Pinpoint the cell where the given text exists, returning its [x, y] midpoint coordinate. 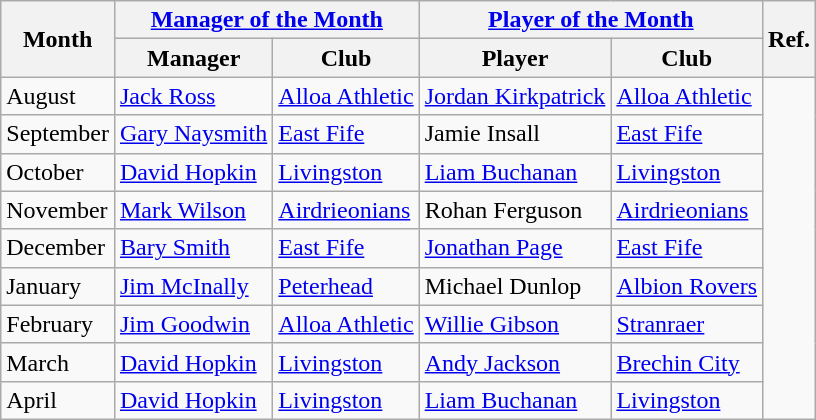
Rohan Ferguson [515, 210]
Michael Dunlop [515, 286]
September [58, 134]
Month [58, 39]
Gary Naysmith [193, 134]
Mark Wilson [193, 210]
October [58, 172]
February [58, 324]
Manager of the Month [266, 20]
Brechin City [687, 362]
Jack Ross [193, 96]
Jim Goodwin [193, 324]
Ref. [790, 39]
Andy Jackson [515, 362]
Jim McInally [193, 286]
Player [515, 58]
November [58, 210]
Bary Smith [193, 248]
Stranraer [687, 324]
Manager [193, 58]
April [58, 400]
January [58, 286]
Jordan Kirkpatrick [515, 96]
Albion Rovers [687, 286]
Jamie Insall [515, 134]
Willie Gibson [515, 324]
Player of the Month [590, 20]
December [58, 248]
Jonathan Page [515, 248]
March [58, 362]
August [58, 96]
Peterhead [346, 286]
